Find where the given text appears and provide that cell's center as [X, Y] coordinate. 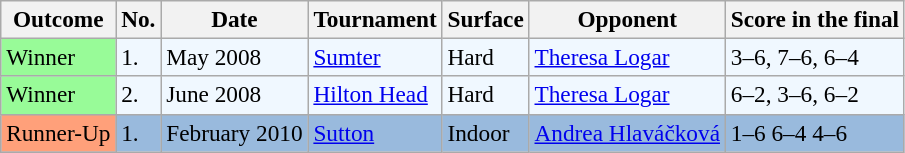
May 2008 [234, 57]
Score in the final [814, 19]
No. [138, 19]
Outcome [58, 19]
Opponent [627, 19]
Indoor [486, 133]
February 2010 [234, 133]
6–2, 3–6, 6–2 [814, 95]
Tournament [375, 19]
Surface [486, 19]
June 2008 [234, 95]
Date [234, 19]
Andrea Hlaváčková [627, 133]
Sutton [375, 133]
Runner-Up [58, 133]
Hilton Head [375, 95]
1–6 6–4 4–6 [814, 133]
2. [138, 95]
Sumter [375, 57]
3–6, 7–6, 6–4 [814, 57]
